Determine the (x, y) coordinate at the center of the cell enclosing the given text.  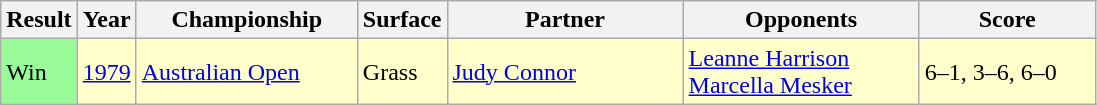
Partner (565, 20)
Win (39, 72)
Year (106, 20)
Judy Connor (565, 72)
Score (1007, 20)
Result (39, 20)
Surface (402, 20)
Leanne Harrison Marcella Mesker (801, 72)
Australian Open (246, 72)
6–1, 3–6, 6–0 (1007, 72)
Championship (246, 20)
1979 (106, 72)
Opponents (801, 20)
Grass (402, 72)
